Identify which cell holds the provided text, then report its [X, Y] central coordinate. 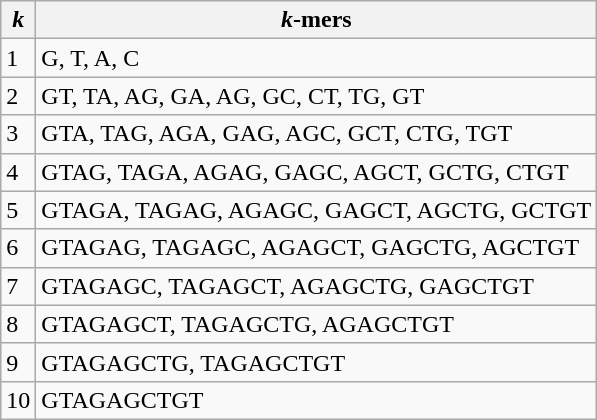
GTAGAG, TAGAGC, AGAGCT, GAGCTG, AGCTGT [316, 248]
9 [18, 362]
8 [18, 324]
GTAGAGCTG, TAGAGCTGT [316, 362]
GTAGAGC, TAGAGCT, AGAGCTG, GAGCTGT [316, 286]
5 [18, 210]
k-mers [316, 20]
7 [18, 286]
k [18, 20]
10 [18, 400]
1 [18, 58]
GT, TA, AG, GA, AG, GC, CT, TG, GT [316, 96]
6 [18, 248]
4 [18, 172]
G, T, A, C [316, 58]
GTA, TAG, AGA, GAG, AGC, GCT, CTG, TGT [316, 134]
3 [18, 134]
2 [18, 96]
GTAGA, TAGAG, AGAGC, GAGCT, AGCTG, GCTGT [316, 210]
GTAG, TAGA, AGAG, GAGC, AGCT, GCTG, CTGT [316, 172]
GTAGAGCTGT [316, 400]
GTAGAGCT, TAGAGCTG, AGAGCTGT [316, 324]
